Return the [x, y] coordinate for the center point of the cell that contains the specified text.  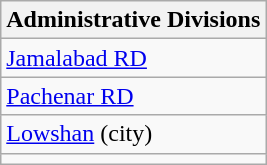
Lowshan (city) [134, 134]
Administrative Divisions [134, 20]
Pachenar RD [134, 96]
Jamalabad RD [134, 58]
